Extract the [x, y] coordinate from the center of the cell holding the provided text.  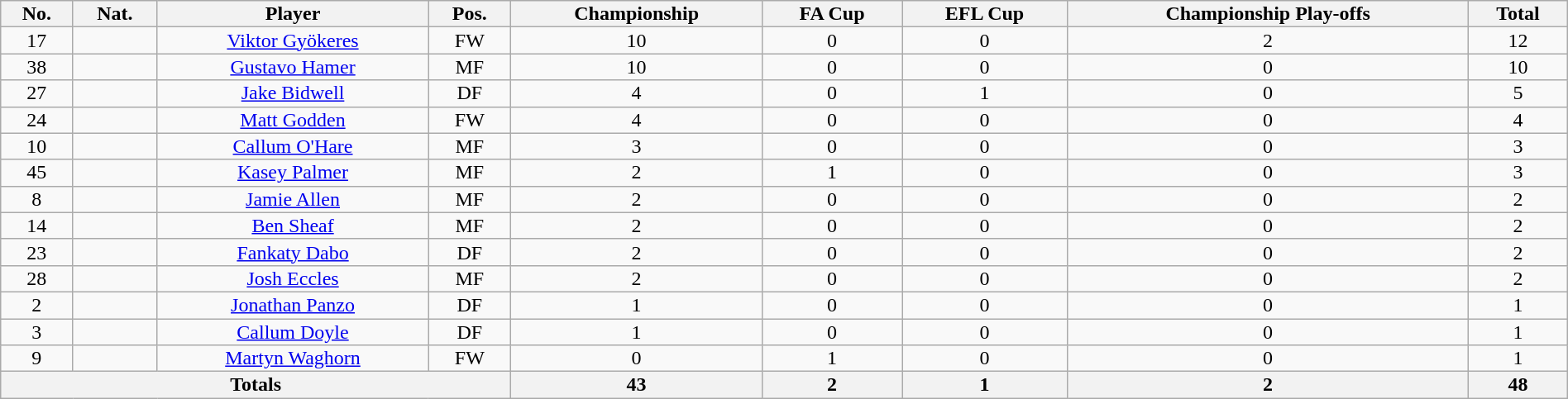
EFL Cup [985, 14]
27 [36, 93]
Totals [256, 385]
28 [36, 278]
Ben Sheaf [293, 226]
Callum Doyle [293, 332]
17 [36, 40]
14 [36, 226]
24 [36, 120]
Martyn Waghorn [293, 359]
5 [1518, 93]
Josh Eccles [293, 278]
Viktor Gyökeres [293, 40]
Kasey Palmer [293, 173]
9 [36, 359]
Total [1518, 14]
Fankaty Dabo [293, 252]
43 [637, 385]
Championship Play-offs [1267, 14]
Jonathan Panzo [293, 305]
No. [36, 14]
Gustavo Hamer [293, 67]
Jake Bidwell [293, 93]
Matt Godden [293, 120]
48 [1518, 385]
Callum O'Hare [293, 146]
45 [36, 173]
Championship [637, 14]
38 [36, 67]
Jamie Allen [293, 199]
Nat. [115, 14]
12 [1518, 40]
Pos. [470, 14]
FA Cup [832, 14]
Player [293, 14]
8 [36, 199]
23 [36, 252]
